From the cell containing the given text, extract its center point as (x, y) coordinate. 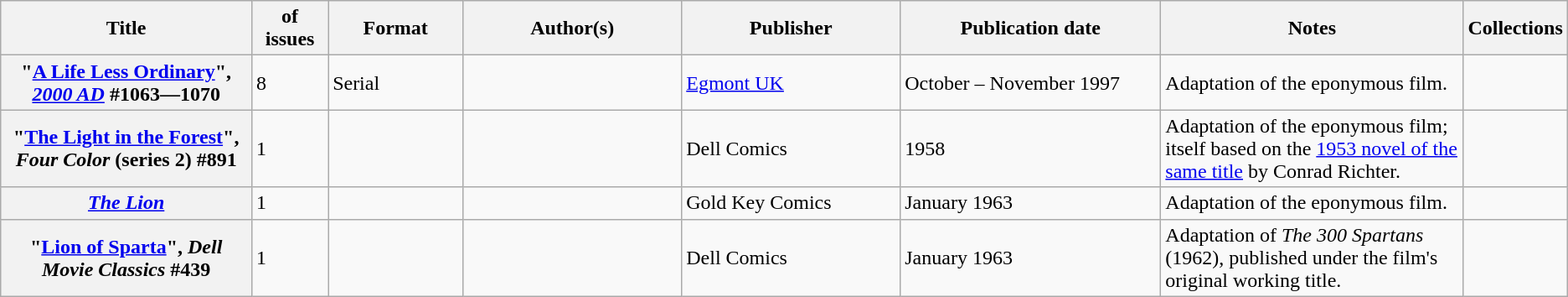
Collections (1515, 29)
"The Light in the Forest", Four Color (series 2) #891 (126, 148)
Adaptation of The 300 Spartans (1962), published under the film's original working title. (1312, 258)
Egmont UK (791, 82)
"Lion of Sparta", Dell Movie Classics #439 (126, 258)
October – November 1997 (1030, 82)
The Lion (126, 203)
8 (290, 82)
Gold Key Comics (791, 203)
Adaptation of the eponymous film; itself based on the 1953 novel of the same title by Conrad Richter. (1312, 148)
Notes (1312, 29)
Serial (395, 82)
"A Life Less Ordinary", 2000 AD #1063—1070 (126, 82)
1958 (1030, 148)
Author(s) (573, 29)
Publisher (791, 29)
of issues (290, 29)
Format (395, 29)
Title (126, 29)
Publication date (1030, 29)
